Return [x, y] of the center of cell containing provided text 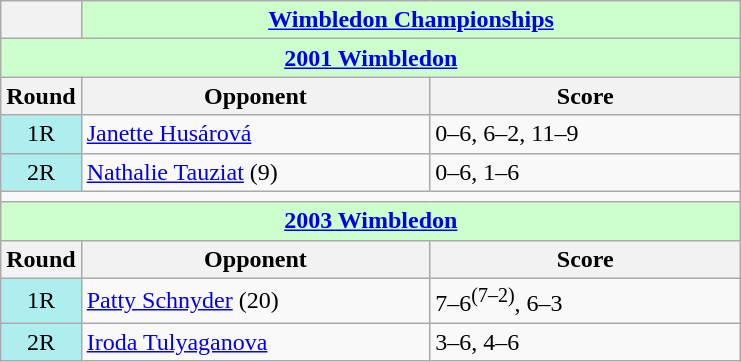
7–6(7–2), 6–3 [586, 300]
0–6, 6–2, 11–9 [586, 134]
2001 Wimbledon [371, 58]
Patty Schnyder (20) [256, 300]
3–6, 4–6 [586, 342]
0–6, 1–6 [586, 172]
Iroda Tulyaganova [256, 342]
Janette Husárová [256, 134]
Wimbledon Championships [411, 20]
2003 Wimbledon [371, 221]
Nathalie Tauziat (9) [256, 172]
